For the text-containing cell, return its midpoint in [x, y] coordinate format. 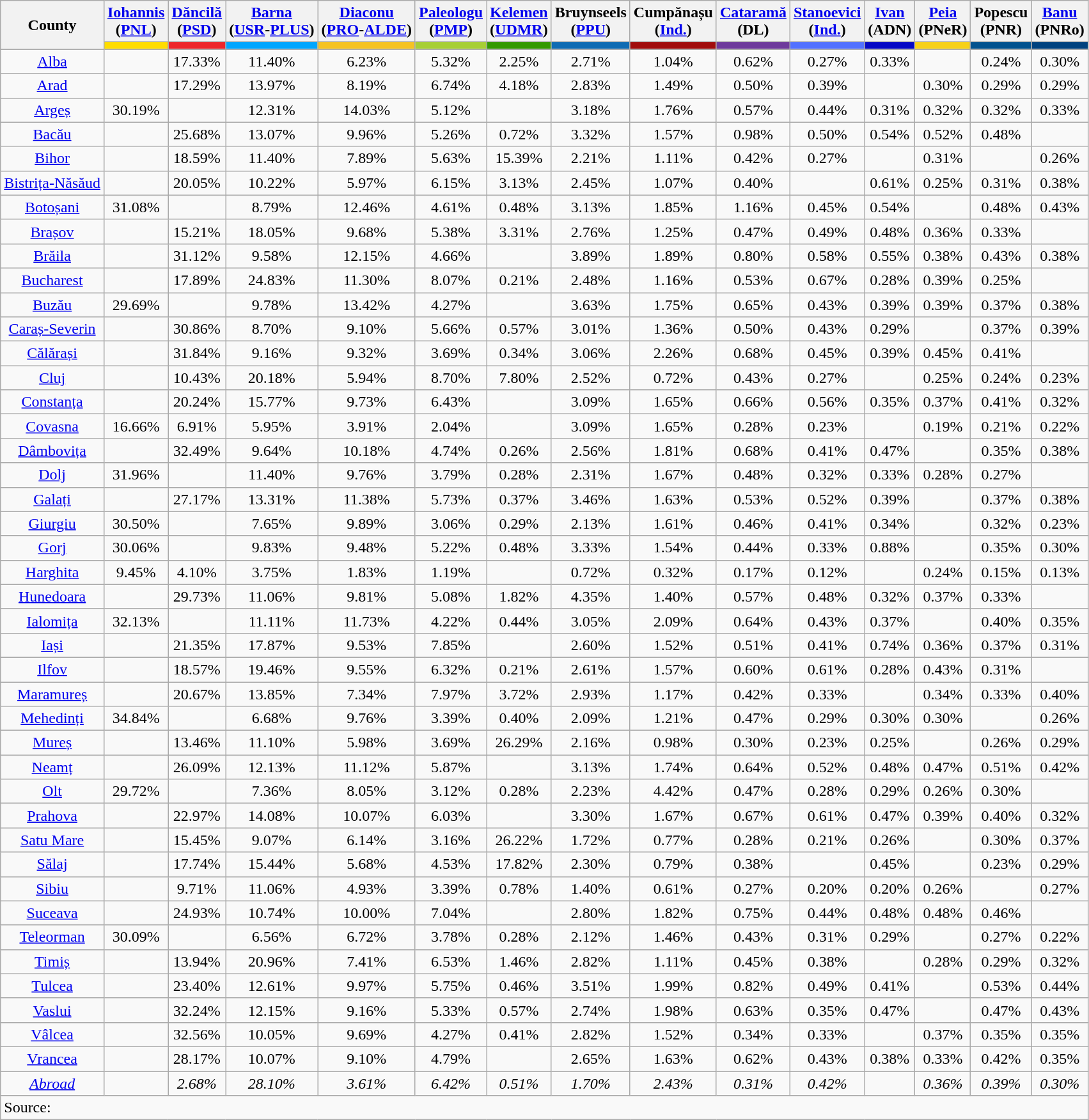
32.56% [197, 1034]
31.96% [136, 475]
9.68% [366, 231]
Bistrița-Năsăud [52, 183]
Mureș [52, 743]
Suceava [52, 913]
6.42% [450, 1084]
7.97% [450, 694]
9.78% [272, 305]
10.22% [272, 183]
8.19% [366, 86]
10.18% [366, 451]
1.81% [673, 451]
3.75% [272, 572]
0.79% [673, 864]
1.99% [673, 986]
Bruynseels(PPU) [591, 22]
9.69% [366, 1034]
26.09% [197, 767]
3.33% [591, 548]
12.61% [272, 986]
29.73% [197, 596]
3.89% [591, 256]
5.63% [450, 159]
30.50% [136, 524]
28.10% [272, 1084]
5.32% [450, 61]
17.82% [519, 864]
0.77% [673, 840]
Constanța [52, 402]
2.71% [591, 61]
2.12% [591, 937]
12.31% [272, 110]
17.74% [197, 864]
4.66% [450, 256]
0.13% [1060, 572]
20.18% [272, 378]
0.88% [890, 548]
Sibiu [52, 889]
21.35% [197, 645]
2.43% [673, 1084]
0.17% [753, 572]
1.61% [673, 524]
5.68% [366, 864]
13.85% [272, 694]
1.70% [591, 1084]
22.97% [197, 816]
Popescu(PNR) [1001, 22]
Sălaj [52, 864]
4.93% [366, 889]
0.82% [753, 986]
Hunedoara [52, 596]
6.15% [450, 183]
9.73% [366, 402]
Tulcea [52, 986]
0.66% [753, 402]
7.80% [519, 378]
2.30% [591, 864]
Satu Mare [52, 840]
Diaconu(PRO-ALDE) [366, 22]
3.32% [591, 134]
6.14% [366, 840]
11.38% [366, 499]
Maramureș [52, 694]
2.61% [591, 669]
29.72% [136, 791]
9.89% [366, 524]
5.98% [366, 743]
4.74% [450, 451]
1.75% [673, 305]
16.66% [136, 426]
18.57% [197, 669]
7.41% [366, 961]
4.10% [197, 572]
31.12% [197, 256]
3.78% [450, 937]
1.49% [673, 86]
1.17% [673, 694]
5.38% [450, 231]
11.73% [366, 621]
7.36% [272, 791]
3.16% [450, 840]
30.06% [136, 548]
13.46% [197, 743]
Argeș [52, 110]
8.79% [272, 207]
2.93% [591, 694]
2.13% [591, 524]
0.63% [753, 1010]
6.68% [272, 719]
Paleologu(PMP) [450, 22]
5.26% [450, 134]
27.17% [197, 499]
9.83% [272, 548]
1.04% [673, 61]
3.63% [591, 305]
11.10% [272, 743]
11.12% [366, 767]
26.22% [519, 840]
5.12% [450, 110]
5.08% [450, 596]
15.39% [519, 159]
11.11% [272, 621]
10.00% [366, 913]
0.80% [753, 256]
15.77% [272, 402]
0.15% [1001, 572]
Timiș [52, 961]
9.32% [366, 354]
1.25% [673, 231]
32.24% [197, 1010]
30.09% [136, 937]
13.97% [272, 86]
20.67% [197, 694]
9.53% [366, 645]
Caraș-Severin [52, 329]
15.44% [272, 864]
4.53% [450, 864]
18.05% [272, 231]
5.33% [450, 1010]
Buzău [52, 305]
30.19% [136, 110]
1.76% [673, 110]
1.54% [673, 548]
10.74% [272, 913]
2.48% [591, 280]
7.65% [272, 524]
18.59% [197, 159]
17.29% [197, 86]
2.23% [591, 791]
9.97% [366, 986]
Iohannis(PNL) [136, 22]
13.07% [272, 134]
24.93% [197, 913]
Stanoevici(Ind.) [827, 22]
Arad [52, 86]
9.64% [272, 451]
6.56% [272, 937]
0.74% [890, 645]
0.78% [519, 889]
2.25% [519, 61]
9.81% [366, 596]
3.46% [591, 499]
1.85% [673, 207]
7.89% [366, 159]
34.84% [136, 719]
Cluj [52, 378]
Peia(PNeR) [943, 22]
2.60% [591, 645]
1.19% [450, 572]
4.79% [450, 1059]
0.56% [827, 402]
1.98% [673, 1010]
11.30% [366, 280]
Cataramă(DL) [753, 22]
Bucharest [52, 280]
Vaslui [52, 1010]
Alba [52, 61]
Ivan(ADN) [890, 22]
7.04% [450, 913]
13.94% [197, 961]
3.12% [450, 791]
9.55% [366, 669]
1.72% [591, 840]
1.36% [673, 329]
5.97% [366, 183]
5.94% [366, 378]
Mehedinți [52, 719]
2.68% [197, 1084]
8.05% [366, 791]
Călărași [52, 354]
5.73% [450, 499]
1.74% [673, 767]
2.76% [591, 231]
Barna(USR-PLUS) [272, 22]
0.55% [890, 256]
1.89% [673, 256]
19.46% [272, 669]
6.91% [197, 426]
Teleorman [52, 937]
Harghita [52, 572]
6.74% [450, 86]
Brăila [52, 256]
9.48% [366, 548]
3.51% [591, 986]
Brașov [52, 231]
3.30% [591, 816]
3.18% [591, 110]
24.83% [272, 280]
10.43% [197, 378]
20.24% [197, 402]
Dâmbovița [52, 451]
7.85% [450, 645]
Source: [545, 1108]
4.35% [591, 596]
17.87% [272, 645]
Bihor [52, 159]
6.72% [366, 937]
Botoșani [52, 207]
8.07% [450, 280]
Iași [52, 645]
3.61% [366, 1084]
2.56% [591, 451]
25.68% [197, 134]
Kelemen(UDMR) [519, 22]
Vâlcea [52, 1034]
Ilfov [52, 669]
5.22% [450, 548]
2.21% [591, 159]
4.22% [450, 621]
6.43% [450, 402]
Gorj [52, 548]
1.07% [673, 183]
2.26% [673, 354]
6.23% [366, 61]
6.53% [450, 961]
2.80% [591, 913]
2.45% [591, 183]
1.83% [366, 572]
10.05% [272, 1034]
Dăncilă(PSD) [197, 22]
Covasna [52, 426]
9.58% [272, 256]
9.71% [197, 889]
20.96% [272, 961]
32.13% [136, 621]
9.07% [272, 840]
2.52% [591, 378]
17.89% [197, 280]
1.21% [673, 719]
26.29% [519, 743]
3.72% [519, 694]
13.42% [366, 305]
12.13% [272, 767]
Galați [52, 499]
Neamț [52, 767]
9.96% [366, 134]
29.69% [136, 305]
31.84% [197, 354]
5.95% [272, 426]
6.03% [450, 816]
15.45% [197, 840]
4.42% [673, 791]
Dolj [52, 475]
Olt [52, 791]
Bacău [52, 134]
0.75% [753, 913]
20.05% [197, 183]
17.33% [197, 61]
9.45% [136, 572]
2.83% [591, 86]
0.58% [827, 256]
14.03% [366, 110]
Cumpănașu(Ind.) [673, 22]
2.16% [591, 743]
0.65% [753, 305]
County [52, 25]
15.21% [197, 231]
3.31% [519, 231]
3.79% [450, 475]
Ialomița [52, 621]
28.17% [197, 1059]
Vrancea [52, 1059]
30.86% [197, 329]
Abroad [52, 1084]
0.19% [943, 426]
2.74% [591, 1010]
5.75% [450, 986]
0.60% [753, 669]
3.01% [591, 329]
2.04% [450, 426]
31.08% [136, 207]
3.05% [591, 621]
0.12% [827, 572]
32.49% [197, 451]
5.66% [450, 329]
2.31% [591, 475]
Giurgiu [52, 524]
14.08% [272, 816]
2.65% [591, 1059]
3.91% [366, 426]
6.32% [450, 669]
Prahova [52, 816]
23.40% [197, 986]
4.18% [519, 86]
13.31% [272, 499]
12.46% [366, 207]
7.34% [366, 694]
4.61% [450, 207]
5.87% [450, 767]
Banu(PNRo) [1060, 22]
